Capture the cell that displays the provided text and extract its [x, y] central coordinate. 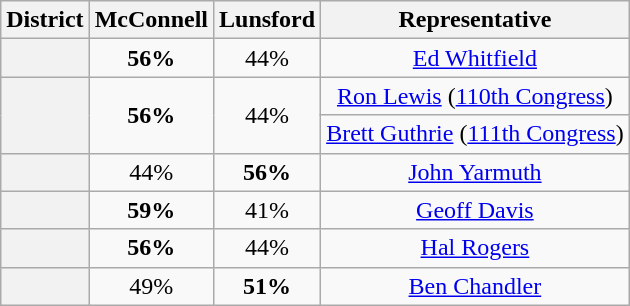
McConnell [151, 20]
Ron Lewis (110th Congress) [476, 96]
49% [151, 286]
Ben Chandler [476, 286]
41% [266, 210]
51% [266, 286]
Geoff Davis [476, 210]
Ed Whitfield [476, 58]
John Yarmuth [476, 172]
Brett Guthrie (111th Congress) [476, 134]
59% [151, 210]
District [45, 20]
Representative [476, 20]
Hal Rogers [476, 248]
Lunsford [266, 20]
